Locate the cell with the specified text and output its (x, y) center coordinate. 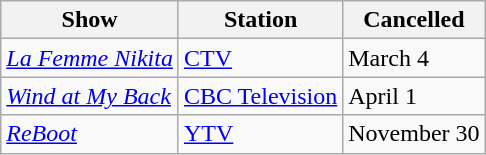
La Femme Nikita (90, 58)
Wind at My Back (90, 96)
Station (260, 20)
ReBoot (90, 134)
April 1 (414, 96)
YTV (260, 134)
March 4 (414, 58)
November 30 (414, 134)
Cancelled (414, 20)
CBC Television (260, 96)
CTV (260, 58)
Show (90, 20)
